Provide the [x, y] coordinate of the cell's center where the given text is located.  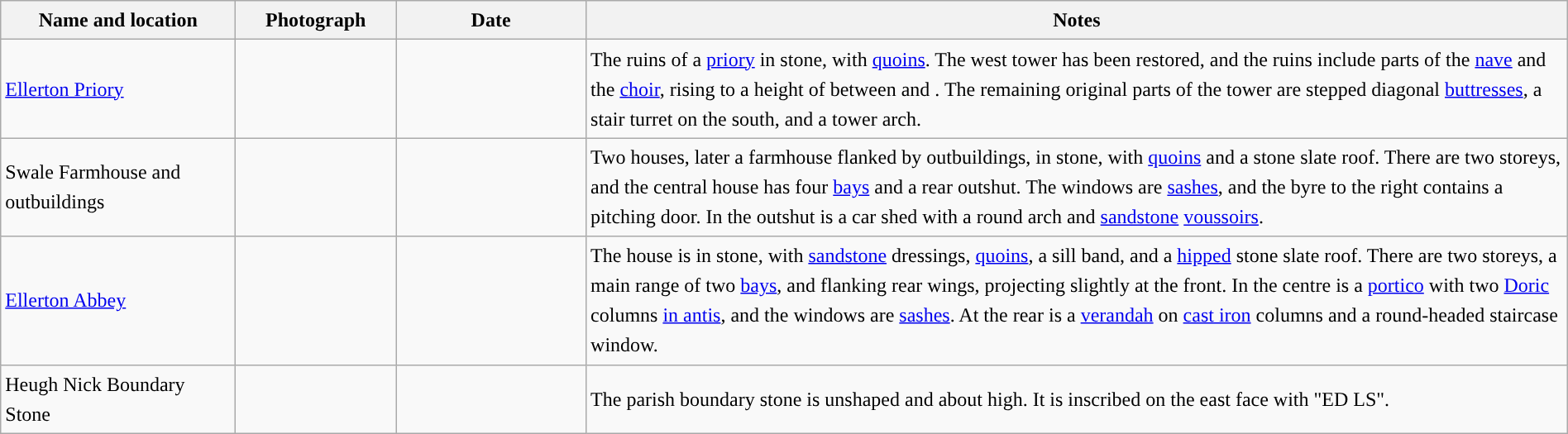
Notes [1077, 20]
Ellerton Abbey [118, 301]
Name and location [118, 20]
Date [491, 20]
The parish boundary stone is unshaped and about high. It is inscribed on the east face with "ED LS". [1077, 398]
Ellerton Priory [118, 89]
Heugh Nick Boundary Stone [118, 398]
Photograph [316, 20]
Swale Farmhouse and outbuildings [118, 187]
